Search for the cell housing the specified text and yield its (x, y) center coordinate. 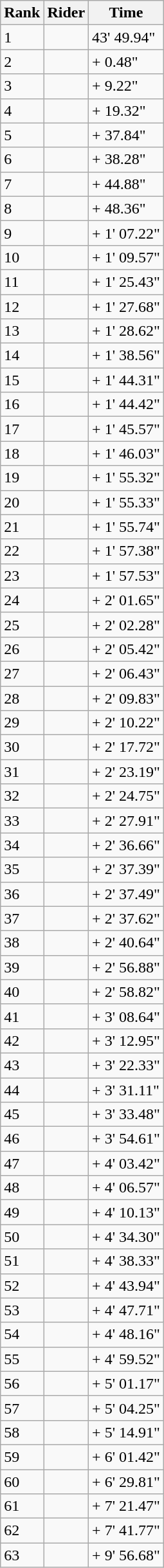
+ 1' 46.03" (126, 453)
30 (22, 747)
Rider (66, 13)
43 (22, 1065)
4 (22, 111)
23 (22, 576)
+ 1' 57.53" (126, 576)
+ 7' 41.77" (126, 1531)
20 (22, 502)
+ 37.84" (126, 135)
35 (22, 870)
25 (22, 624)
40 (22, 992)
42 (22, 1041)
33 (22, 821)
29 (22, 723)
+ 1' 57.38" (126, 551)
+ 4' 48.16" (126, 1335)
16 (22, 405)
19 (22, 478)
+ 2' 05.42" (126, 649)
6 (22, 160)
5 (22, 135)
+ 2' 37.62" (126, 918)
+ 2' 06.43" (126, 673)
63 (22, 1555)
15 (22, 380)
31 (22, 772)
7 (22, 184)
+ 3' 08.64" (126, 1016)
+ 6' 29.81" (126, 1481)
51 (22, 1261)
2 (22, 62)
+ 7' 21.47" (126, 1506)
49 (22, 1212)
+ 4' 06.57" (126, 1188)
+ 2' 37.39" (126, 870)
+ 2' 01.65" (126, 600)
+ 1' 44.42" (126, 405)
50 (22, 1237)
14 (22, 356)
+ 2' 02.28" (126, 624)
+ 38.28" (126, 160)
1 (22, 37)
54 (22, 1335)
34 (22, 845)
57 (22, 1408)
22 (22, 551)
37 (22, 918)
+ 2' 10.22" (126, 723)
+ 1' 28.62" (126, 331)
32 (22, 796)
17 (22, 429)
+ 3' 54.61" (126, 1139)
+ 2' 58.82" (126, 992)
11 (22, 282)
61 (22, 1506)
+ 44.88" (126, 184)
+ 1' 38.56" (126, 356)
8 (22, 208)
+ 19.32" (126, 111)
58 (22, 1432)
+ 4' 03.42" (126, 1163)
28 (22, 698)
+ 4' 38.33" (126, 1261)
+ 1' 55.33" (126, 502)
27 (22, 673)
21 (22, 527)
+ 1' 55.32" (126, 478)
+ 1' 44.31" (126, 380)
+ 6' 01.42" (126, 1457)
+ 9.22" (126, 86)
+ 1' 55.74" (126, 527)
26 (22, 649)
47 (22, 1163)
+ 3' 33.48" (126, 1115)
+ 2' 40.64" (126, 943)
+ 1' 27.68" (126, 307)
46 (22, 1139)
+ 5' 01.17" (126, 1383)
+ 4' 59.52" (126, 1359)
45 (22, 1115)
+ 3' 22.33" (126, 1065)
39 (22, 967)
+ 1' 45.57" (126, 429)
44 (22, 1090)
+ 1' 25.43" (126, 282)
+ 3' 31.11" (126, 1090)
10 (22, 257)
18 (22, 453)
Time (126, 13)
+ 2' 27.91" (126, 821)
+ 4' 10.13" (126, 1212)
36 (22, 894)
+ 2' 17.72" (126, 747)
43' 49.94" (126, 37)
53 (22, 1310)
+ 4' 34.30" (126, 1237)
3 (22, 86)
52 (22, 1286)
+ 2' 09.83" (126, 698)
9 (22, 233)
+ 1' 07.22" (126, 233)
+ 2' 36.66" (126, 845)
13 (22, 331)
62 (22, 1531)
41 (22, 1016)
24 (22, 600)
60 (22, 1481)
+ 48.36" (126, 208)
Rank (22, 13)
+ 2' 56.88" (126, 967)
+ 5' 14.91" (126, 1432)
55 (22, 1359)
12 (22, 307)
+ 4' 43.94" (126, 1286)
+ 9' 56.68" (126, 1555)
+ 1' 09.57" (126, 257)
+ 2' 37.49" (126, 894)
59 (22, 1457)
48 (22, 1188)
38 (22, 943)
+ 4' 47.71" (126, 1310)
+ 0.48" (126, 62)
+ 3' 12.95" (126, 1041)
+ 5' 04.25" (126, 1408)
+ 2' 23.19" (126, 772)
56 (22, 1383)
+ 2' 24.75" (126, 796)
